Detect which cell encompasses the target text, then output its [X, Y] center coordinate. 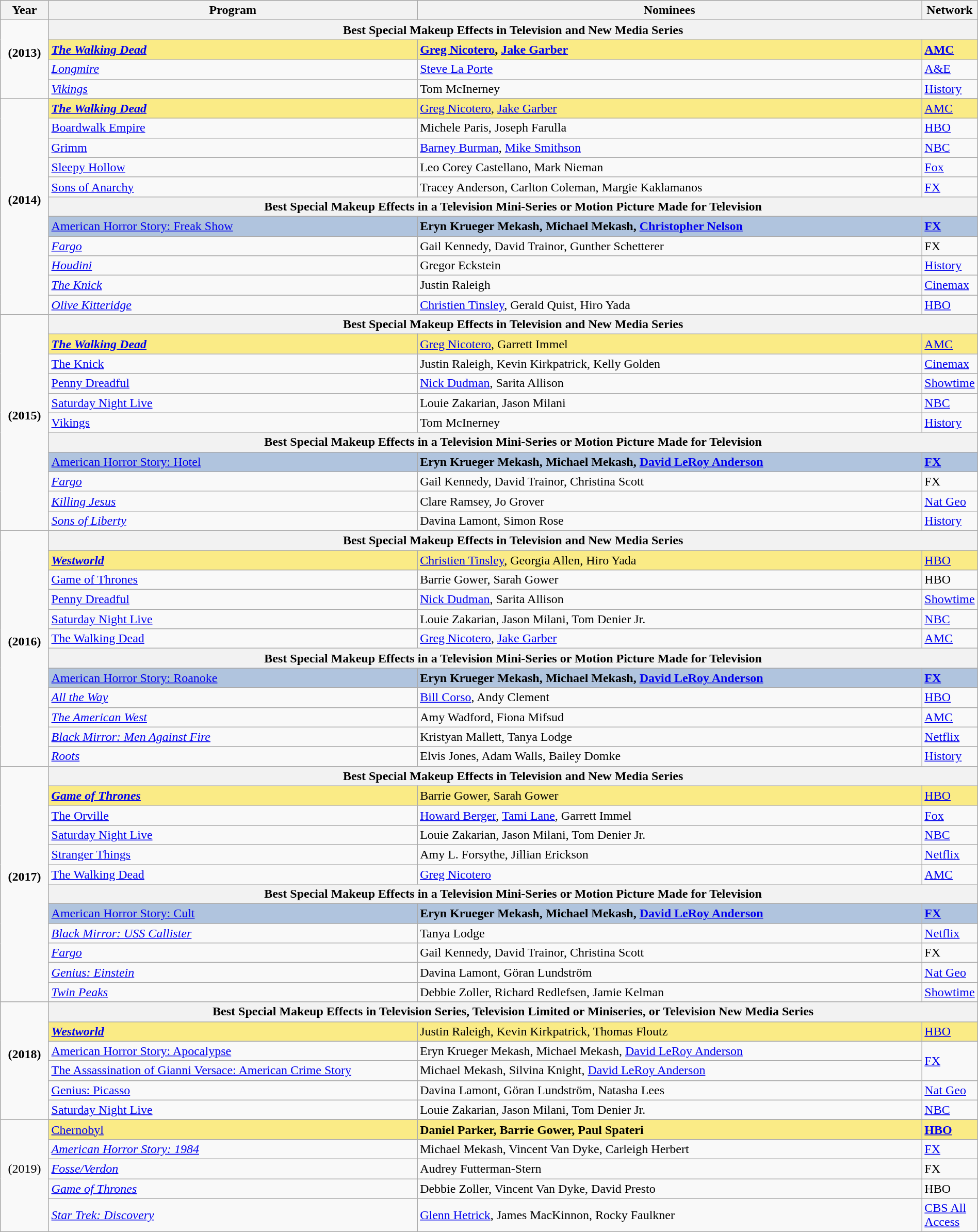
Greg Nicotero [670, 874]
Davina Lamont, Göran Lundström, Natasha Lees [670, 1090]
Debbie Zoller, Richard Redlefsen, Jamie Kelman [670, 992]
Michele Paris, Joseph Farulla [670, 128]
Davina Lamont, Simon Rose [670, 521]
Program [233, 10]
Star Trek: Discovery [233, 1215]
Audrey Futterman-Stern [670, 1169]
Elvis Jones, Adam Walls, Bailey Domke [670, 756]
Kristyan Mallett, Tanya Lodge [670, 737]
Twin Peaks [233, 992]
Christien Tinsley, Georgia Allen, Hiro Yada [670, 560]
Genius: Einstein [233, 972]
Gail Kennedy, David Trainor, Gunther Schetterer [670, 246]
Debbie Zoller, Vincent Van Dyke, David Presto [670, 1188]
Steve La Porte [670, 69]
Olive Kitteridge [233, 305]
Tanya Lodge [670, 933]
The Assassination of Gianni Versace: American Crime Story [233, 1071]
Roots [233, 756]
Glenn Hetrick, James MacKinnon, Rocky Faulkner [670, 1215]
American Horror Story: 1984 [233, 1149]
Eryn Krueger Mekash, Michael Mekash, Christopher Nelson [670, 226]
(2016) [25, 648]
(2013) [25, 59]
(2018) [25, 1061]
Best Special Makeup Effects in Television Series, Television Limited or Miniseries, or Television New Media Series [513, 1012]
Chernobyl [233, 1129]
Black Mirror: Men Against Fire [233, 737]
American Horror Story: Freak Show [233, 226]
Justin Raleigh, Kevin Kirkpatrick, Thomas Floutz [670, 1031]
Clare Ramsey, Jo Grover [670, 501]
Stranger Things [233, 854]
Justin Raleigh, Kevin Kirkpatrick, Kelly Golden [670, 364]
Michael Mekash, Silvina Knight, David LeRoy Anderson [670, 1071]
Justin Raleigh [670, 285]
Boardwalk Empire [233, 128]
A&E [950, 69]
Network [950, 10]
Sleepy Hollow [233, 167]
Greg Nicotero, Garrett Immel [670, 344]
American Horror Story: Cult [233, 914]
Leo Corey Castellano, Mark Nieman [670, 167]
American Horror Story: Roanoke [233, 678]
(2019) [25, 1175]
Amy Wadford, Fiona Mifsud [670, 717]
Houdini [233, 266]
(2017) [25, 884]
The American West [233, 717]
Barney Burman, Mike Smithson [670, 148]
(2014) [25, 206]
(2015) [25, 423]
Christien Tinsley, Gerald Quist, Hiro Yada [670, 305]
Davina Lamont, Göran Lundström [670, 972]
Year [25, 10]
Killing Jesus [233, 501]
Daniel Parker, Barrie Gower, Paul Spateri [670, 1129]
Black Mirror: USS Callister [233, 933]
Nominees [670, 10]
Grimm [233, 148]
Gregor Eckstein [670, 266]
American Horror Story: Apocalypse [233, 1051]
All the Way [233, 698]
Fosse/Verdon [233, 1169]
CBS All Access [950, 1215]
Michael Mekash, Vincent Van Dyke, Carleigh Herbert [670, 1149]
The Orville [233, 815]
Genius: Picasso [233, 1090]
Tracey Anderson, Carlton Coleman, Margie Kaklamanos [670, 187]
Amy L. Forsythe, Jillian Erickson [670, 854]
Sons of Anarchy [233, 187]
Louie Zakarian, Jason Milani [670, 403]
Howard Berger, Tami Lane, Garrett Immel [670, 815]
Longmire [233, 69]
American Horror Story: Hotel [233, 462]
Bill Corso, Andy Clement [670, 698]
Sons of Liberty [233, 521]
